Search for the cell housing the specified text and yield its (x, y) center coordinate. 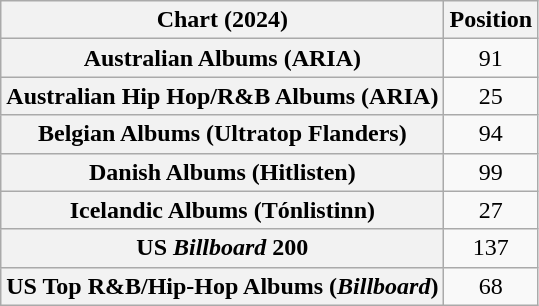
Australian Hip Hop/R&B Albums (ARIA) (222, 96)
Australian Albums (ARIA) (222, 58)
Position (491, 20)
137 (491, 248)
94 (491, 134)
Danish Albums (Hitlisten) (222, 172)
99 (491, 172)
US Top R&B/Hip-Hop Albums (Billboard) (222, 286)
27 (491, 210)
US Billboard 200 (222, 248)
Chart (2024) (222, 20)
Icelandic Albums (Tónlistinn) (222, 210)
91 (491, 58)
25 (491, 96)
Belgian Albums (Ultratop Flanders) (222, 134)
68 (491, 286)
